Output the [X, Y] coordinate of the center of the cell containing the given text.  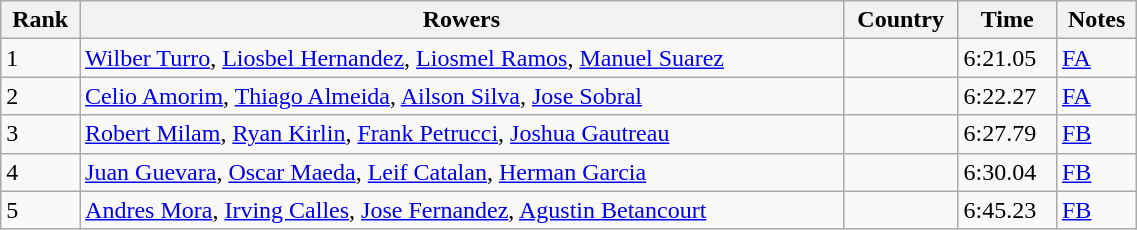
2 [40, 96]
Rowers [462, 20]
Country [900, 20]
6:30.04 [1007, 172]
Time [1007, 20]
Robert Milam, Ryan Kirlin, Frank Petrucci, Joshua Gautreau [462, 134]
Juan Guevara, Oscar Maeda, Leif Catalan, Herman Garcia [462, 172]
6:21.05 [1007, 58]
Wilber Turro, Liosbel Hernandez, Liosmel Ramos, Manuel Suarez [462, 58]
4 [40, 172]
Celio Amorim, Thiago Almeida, Ailson Silva, Jose Sobral [462, 96]
Notes [1096, 20]
5 [40, 210]
3 [40, 134]
1 [40, 58]
Rank [40, 20]
6:45.23 [1007, 210]
6:22.27 [1007, 96]
Andres Mora, Irving Calles, Jose Fernandez, Agustin Betancourt [462, 210]
6:27.79 [1007, 134]
